Output the (x, y) coordinate of the center of the cell containing the given text.  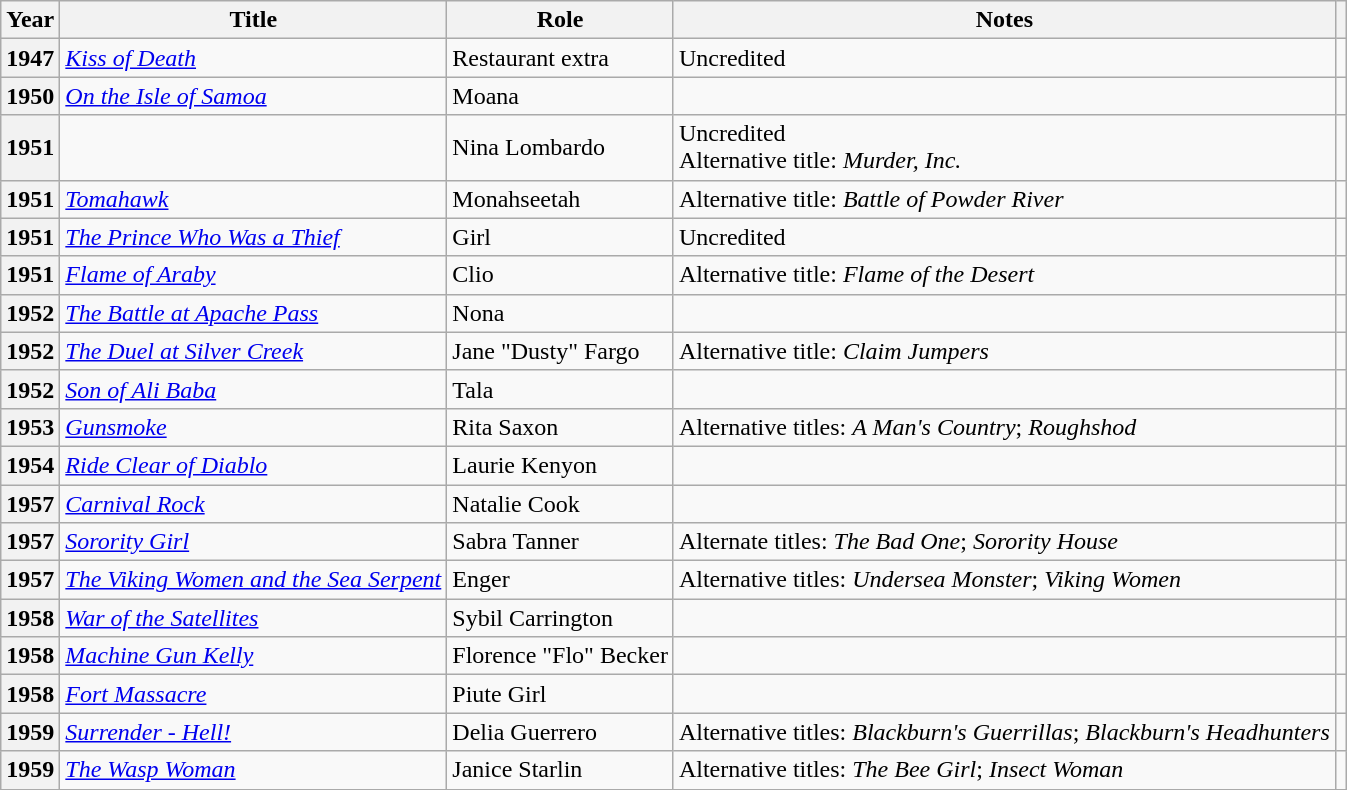
Machine Gun Kelly (254, 656)
1953 (30, 427)
The Battle at Apache Pass (254, 313)
Rita Saxon (560, 427)
UncreditedAlternative title: Murder, Inc. (1004, 148)
The Viking Women and the Sea Serpent (254, 580)
Flame of Araby (254, 275)
Alternative titles: Blackburn's Guerrillas; Blackburn's Headhunters (1004, 732)
Janice Starlin (560, 770)
On the Isle of Samoa (254, 96)
Alternate titles: The Bad One; Sorority House (1004, 542)
War of the Satellites (254, 618)
Title (254, 20)
Ride Clear of Diablo (254, 465)
Nona (560, 313)
Notes (1004, 20)
1947 (30, 58)
Alternative title: Battle of Powder River (1004, 199)
Natalie Cook (560, 503)
Clio (560, 275)
Nina Lombardo (560, 148)
Tomahawk (254, 199)
Moana (560, 96)
Alternative titles: The Bee Girl; Insect Woman (1004, 770)
Enger (560, 580)
Florence "Flo" Becker (560, 656)
Carnival Rock (254, 503)
Alternative titles: Undersea Monster; Viking Women (1004, 580)
The Wasp Woman (254, 770)
Laurie Kenyon (560, 465)
Kiss of Death (254, 58)
Year (30, 20)
The Duel at Silver Creek (254, 351)
Piute Girl (560, 694)
Tala (560, 389)
Girl (560, 237)
Gunsmoke (254, 427)
1950 (30, 96)
Role (560, 20)
Fort Massacre (254, 694)
1954 (30, 465)
Jane "Dusty" Fargo (560, 351)
Alternative titles: A Man's Country; Roughshod (1004, 427)
Alternative title: Claim Jumpers (1004, 351)
Sybil Carrington (560, 618)
Delia Guerrero (560, 732)
Monahseetah (560, 199)
Alternative title: Flame of the Desert (1004, 275)
Sorority Girl (254, 542)
Son of Ali Baba (254, 389)
Sabra Tanner (560, 542)
The Prince Who Was a Thief (254, 237)
Surrender - Hell! (254, 732)
Restaurant extra (560, 58)
